Extract the [x, y] coordinate from the center of the cell holding the provided text.  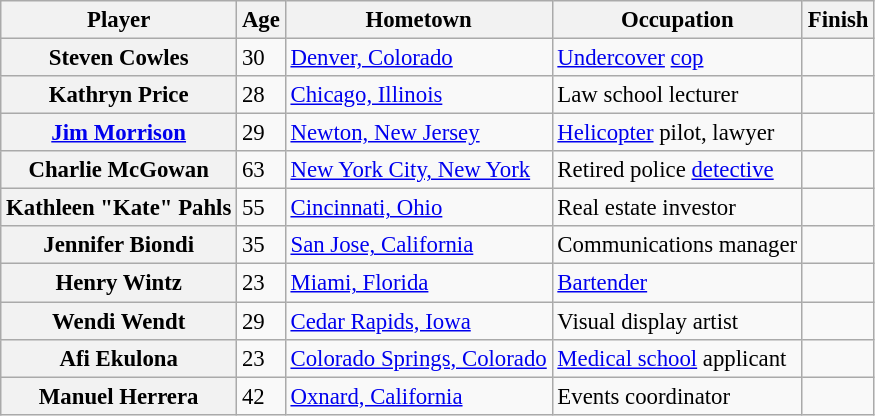
Afi Ekulona [119, 358]
28 [262, 95]
Retired police detective [677, 170]
Colorado Springs, Colorado [418, 358]
New York City, New York [418, 170]
Medical school applicant [677, 358]
Charlie McGowan [119, 170]
Newton, New Jersey [418, 133]
Chicago, Illinois [418, 95]
Cincinnati, Ohio [418, 208]
Cedar Rapids, Iowa [418, 321]
42 [262, 396]
Bartender [677, 283]
Helicopter pilot, lawyer [677, 133]
35 [262, 245]
Steven Cowles [119, 58]
Player [119, 20]
Jennifer Biondi [119, 245]
Miami, Florida [418, 283]
30 [262, 58]
Henry Wintz [119, 283]
55 [262, 208]
Denver, Colorado [418, 58]
Kathryn Price [119, 95]
Hometown [418, 20]
Events coordinator [677, 396]
Wendi Wendt [119, 321]
San Jose, California [418, 245]
Oxnard, California [418, 396]
Undercover cop [677, 58]
Finish [838, 20]
Occupation [677, 20]
Law school lecturer [677, 95]
Visual display artist [677, 321]
Jim Morrison [119, 133]
Age [262, 20]
Kathleen "Kate" Pahls [119, 208]
Manuel Herrera [119, 396]
63 [262, 170]
Communications manager [677, 245]
Real estate investor [677, 208]
